For the text-containing cell, return its midpoint in (x, y) coordinate format. 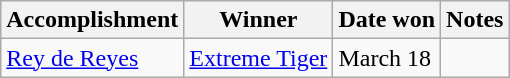
Winner (258, 20)
Rey de Reyes (92, 58)
Date won (387, 20)
Extreme Tiger (258, 58)
Notes (475, 20)
Accomplishment (92, 20)
March 18 (387, 58)
